Capture the cell that displays the provided text and extract its [x, y] central coordinate. 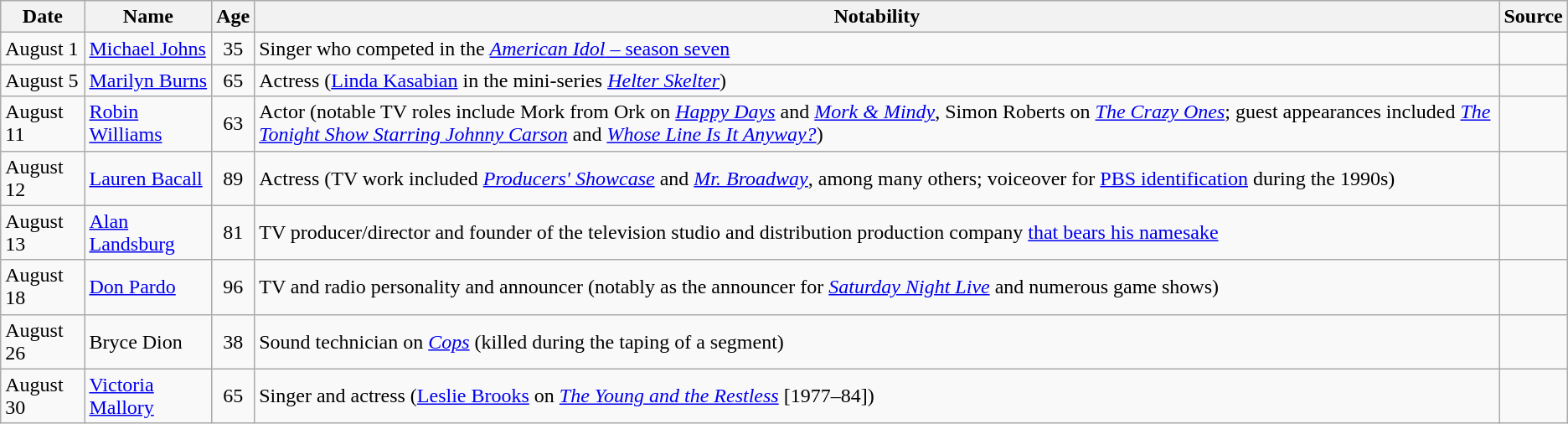
Michael Johns [148, 49]
August 26 [43, 342]
Marilyn Burns [148, 80]
Alan Landsburg [148, 233]
Name [148, 17]
81 [233, 233]
Notability [877, 17]
TV and radio personality and announcer (notably as the announcer for Saturday Night Live and numerous game shows) [877, 287]
Don Pardo [148, 287]
Source [1533, 17]
August 18 [43, 287]
Robin Williams [148, 124]
Actress (Linda Kasabian in the mini-series Helter Skelter) [877, 80]
August 1 [43, 49]
August 12 [43, 178]
89 [233, 178]
August 5 [43, 80]
August 30 [43, 396]
Lauren Bacall [148, 178]
Victoria Mallory [148, 396]
Bryce Dion [148, 342]
63 [233, 124]
Date [43, 17]
TV producer/director and founder of the television studio and distribution production company that bears his namesake [877, 233]
Age [233, 17]
96 [233, 287]
35 [233, 49]
Singer and actress (Leslie Brooks on The Young and the Restless [1977–84]) [877, 396]
Actress (TV work included Producers' Showcase and Mr. Broadway, among many others; voiceover for PBS identification during the 1990s) [877, 178]
38 [233, 342]
Sound technician on Cops (killed during the taping of a segment) [877, 342]
Singer who competed in the American Idol – season seven [877, 49]
August 11 [43, 124]
August 13 [43, 233]
